Return [X, Y] of the center of cell containing provided text 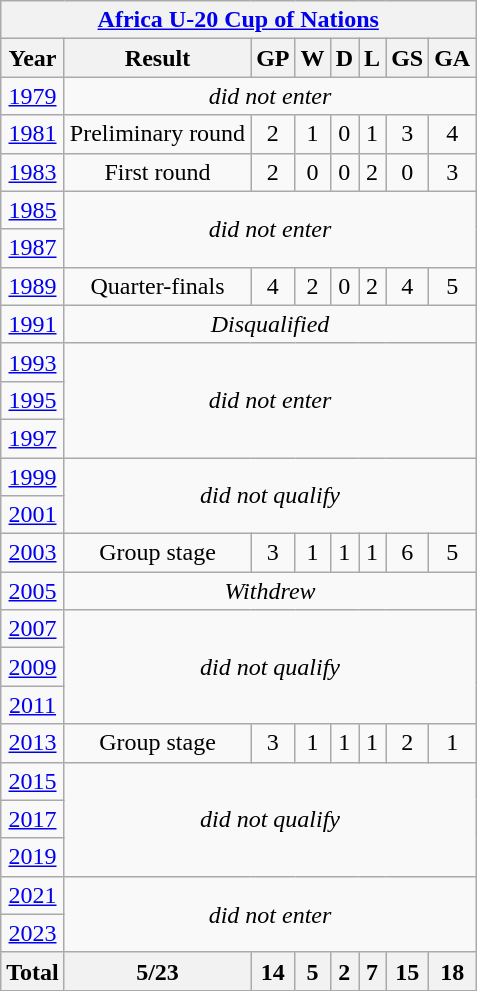
W [312, 58]
2001 [33, 515]
D [344, 58]
18 [452, 971]
2005 [33, 591]
Africa U-20 Cup of Nations [238, 20]
1995 [33, 400]
2009 [33, 667]
GA [452, 58]
14 [273, 971]
GP [273, 58]
Quarter-finals [157, 286]
15 [408, 971]
1999 [33, 477]
2021 [33, 895]
1987 [33, 248]
2013 [33, 743]
1991 [33, 324]
2019 [33, 857]
1989 [33, 286]
First round [157, 172]
Result [157, 58]
Preliminary round [157, 134]
5/23 [157, 971]
1983 [33, 172]
L [372, 58]
1993 [33, 362]
1981 [33, 134]
GS [408, 58]
Year [33, 58]
7 [372, 971]
6 [408, 553]
1979 [33, 96]
2017 [33, 819]
2011 [33, 705]
Withdrew [270, 591]
2023 [33, 933]
2015 [33, 781]
2007 [33, 629]
1985 [33, 210]
2003 [33, 553]
Disqualified [270, 324]
Total [33, 971]
1997 [33, 438]
